Return the (X, Y) coordinate for the center point of the cell that contains the specified text.  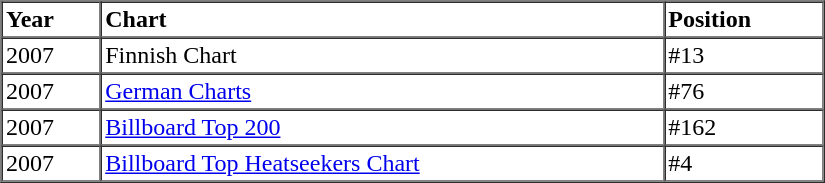
#162 (744, 128)
Finnish Chart (382, 56)
#13 (744, 56)
#4 (744, 164)
Position (744, 20)
Billboard Top Heatseekers Chart (382, 164)
Year (52, 20)
Billboard Top 200 (382, 128)
Chart (382, 20)
German Charts (382, 92)
#76 (744, 92)
